Search for the cell housing the specified text and yield its (X, Y) center coordinate. 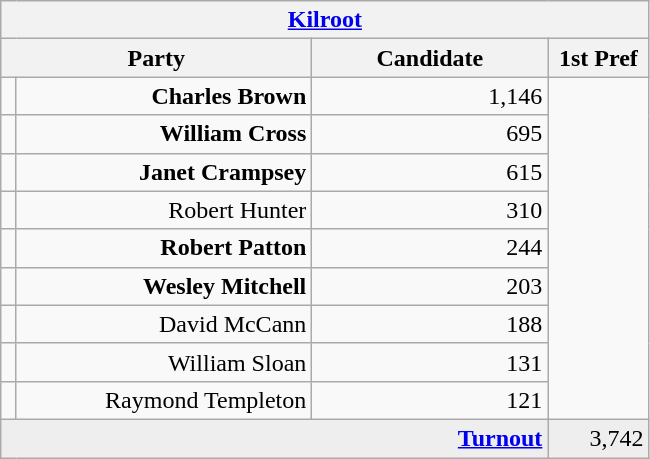
121 (430, 400)
Turnout (274, 438)
3,742 (598, 438)
695 (430, 134)
203 (430, 286)
Charles Brown (164, 96)
Kilroot (325, 20)
Raymond Templeton (164, 400)
1st Pref (598, 58)
Candidate (430, 58)
William Cross (164, 134)
1,146 (430, 96)
615 (430, 172)
David McCann (164, 324)
William Sloan (164, 362)
188 (430, 324)
Wesley Mitchell (164, 286)
244 (430, 248)
Robert Hunter (164, 210)
310 (430, 210)
Janet Crampsey (164, 172)
Robert Patton (164, 248)
131 (430, 362)
Party (156, 58)
